Scan for the cell matching the given text and deliver its (X, Y) coordinate at center. 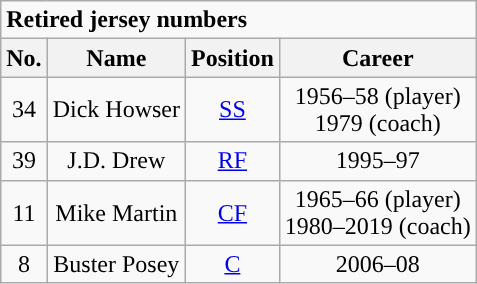
J.D. Drew (116, 161)
Buster Posey (116, 264)
Retired jersey numbers (239, 20)
Name (116, 58)
39 (24, 161)
8 (24, 264)
2006–08 (378, 264)
11 (24, 212)
1956–58 (player)1979 (coach) (378, 110)
Career (378, 58)
Position (233, 58)
1965–66 (player)1980–2019 (coach) (378, 212)
CF (233, 212)
SS (233, 110)
34 (24, 110)
RF (233, 161)
Dick Howser (116, 110)
1995–97 (378, 161)
No. (24, 58)
Mike Martin (116, 212)
C (233, 264)
